Locate the cell with the specified text and output its (x, y) center coordinate. 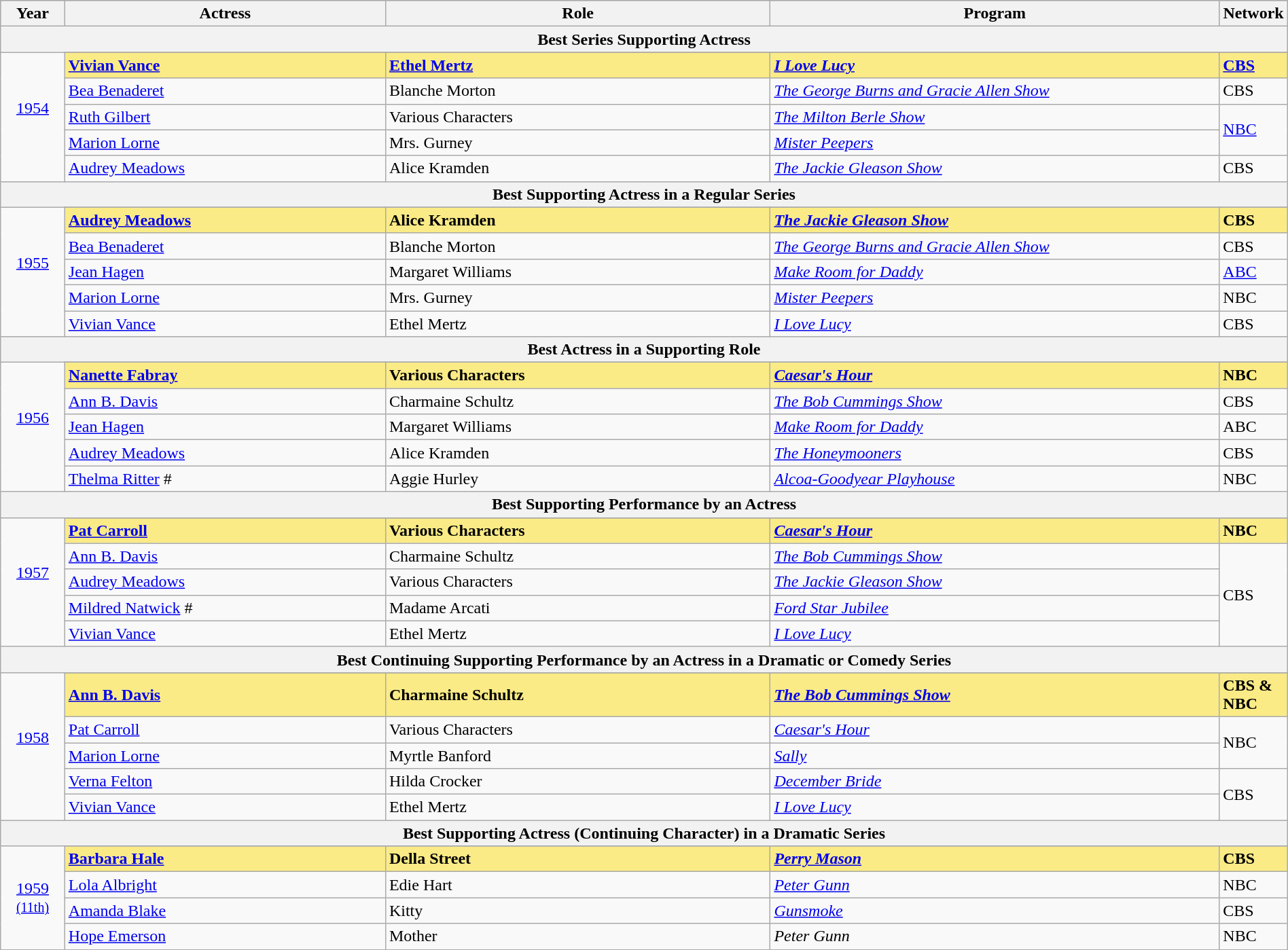
Best Series Supporting Actress (644, 39)
Myrtle Banford (577, 756)
Network (1253, 14)
The Milton Berle Show (995, 117)
Nanette Fabray (225, 376)
Alcoa-Goodyear Playhouse (995, 479)
Hope Emerson (225, 936)
1957 (33, 582)
1959(11th) (33, 898)
Best Supporting Actress (Continuing Character) in a Dramatic Series (644, 833)
CBS & NBC (1253, 694)
Ford Star Jubilee (995, 608)
1955 (33, 272)
Ruth Gilbert (225, 117)
Best Supporting Actress in a Regular Series (644, 194)
Edie Hart (577, 885)
Actress (225, 14)
Mildred Natwick # (225, 608)
Kitty (577, 911)
Aggie Hurley (577, 479)
Hilda Crocker (577, 782)
1954 (33, 117)
Lola Albright (225, 885)
Year (33, 14)
Barbara Hale (225, 859)
Thelma Ritter # (225, 479)
Gunsmoke (995, 911)
Amanda Blake (225, 911)
Best Continuing Supporting Performance by an Actress in a Dramatic or Comedy Series (644, 659)
Sally (995, 756)
Mother (577, 936)
Program (995, 14)
Della Street (577, 859)
The Honeymooners (995, 453)
Madame Arcati (577, 608)
1956 (33, 427)
Verna Felton (225, 782)
Role (577, 14)
1958 (33, 746)
Best Actress in a Supporting Role (644, 350)
Best Supporting Performance by an Actress (644, 505)
December Bride (995, 782)
Perry Mason (995, 859)
